For the text-containing cell, return its midpoint in [X, Y] coordinate format. 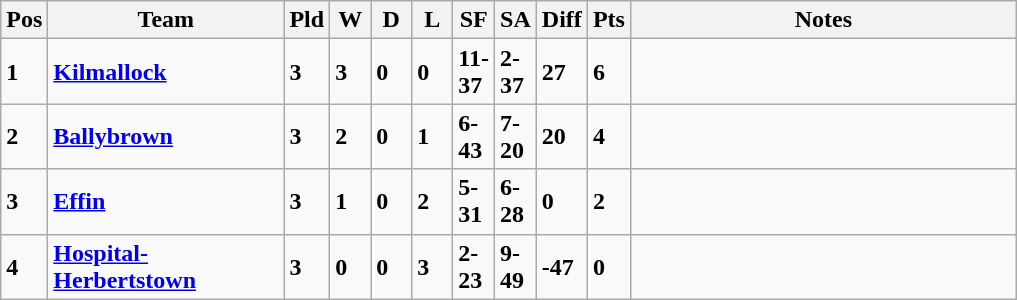
7-20 [516, 136]
5-31 [474, 202]
11-37 [474, 72]
Pld [307, 20]
27 [562, 72]
6 [608, 72]
SF [474, 20]
W [350, 20]
Effin [166, 202]
Kilmallock [166, 72]
-47 [562, 266]
Ballybrown [166, 136]
Hospital-Herbertstown [166, 266]
Pts [608, 20]
Team [166, 20]
Pos [24, 20]
SA [516, 20]
6-43 [474, 136]
6-28 [516, 202]
9-49 [516, 266]
Notes [823, 20]
20 [562, 136]
D [392, 20]
L [432, 20]
2-23 [474, 266]
Diff [562, 20]
2-37 [516, 72]
